Identify which cell holds the provided text, then report its [x, y] central coordinate. 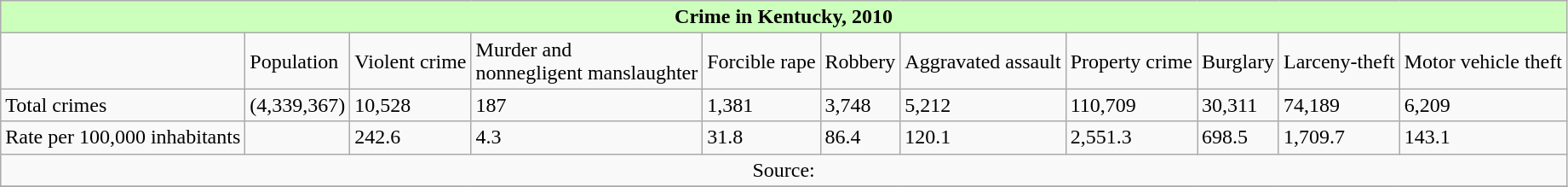
Rate per 100,000 inhabitants [123, 137]
Larceny-theft [1339, 61]
Murder andnonnegligent manslaughter [587, 61]
Burglary [1238, 61]
10,528 [411, 105]
74,189 [1339, 105]
3,748 [860, 105]
1,381 [761, 105]
Crime in Kentucky, 2010 [784, 17]
5,212 [983, 105]
6,209 [1483, 105]
Motor vehicle theft [1483, 61]
Source: [784, 170]
30,311 [1238, 105]
Aggravated assault [983, 61]
Violent crime [411, 61]
2,551.3 [1131, 137]
698.5 [1238, 137]
(4,339,367) [298, 105]
187 [587, 105]
242.6 [411, 137]
Total crimes [123, 105]
Population [298, 61]
110,709 [1131, 105]
143.1 [1483, 137]
86.4 [860, 137]
Forcible rape [761, 61]
31.8 [761, 137]
120.1 [983, 137]
4.3 [587, 137]
1,709.7 [1339, 137]
Property crime [1131, 61]
Robbery [860, 61]
